Detect which cell encompasses the target text, then output its [x, y] center coordinate. 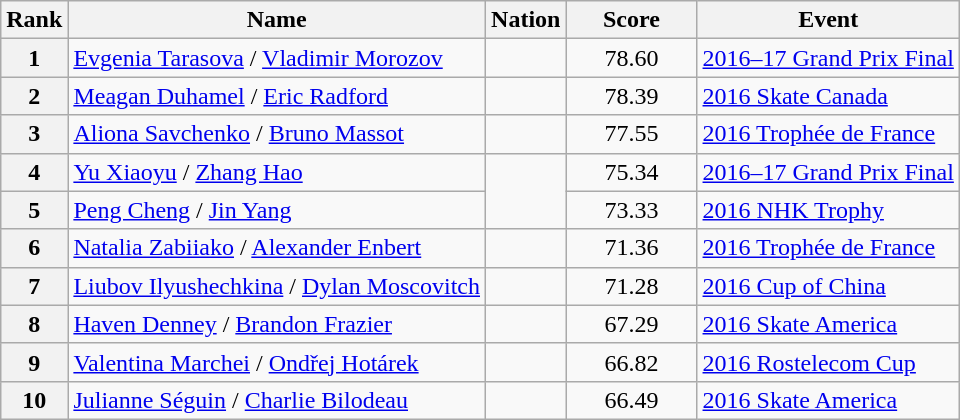
77.55 [632, 134]
2016 Skate Canada [828, 96]
67.29 [632, 324]
Julianne Séguin / Charlie Bilodeau [277, 400]
Natalia Zabiiako / Alexander Enbert [277, 248]
Nation [526, 20]
7 [34, 286]
2 [34, 96]
71.28 [632, 286]
2016 NHK Trophy [828, 210]
Rank [34, 20]
66.82 [632, 362]
5 [34, 210]
Yu Xiaoyu / Zhang Hao [277, 172]
66.49 [632, 400]
73.33 [632, 210]
6 [34, 248]
75.34 [632, 172]
8 [34, 324]
4 [34, 172]
71.36 [632, 248]
2016 Rostelecom Cup [828, 362]
Meagan Duhamel / Eric Radford [277, 96]
Peng Cheng / Jin Yang [277, 210]
9 [34, 362]
Aliona Savchenko / Bruno Massot [277, 134]
1 [34, 58]
10 [34, 400]
78.60 [632, 58]
Evgenia Tarasova / Vladimir Morozov [277, 58]
3 [34, 134]
Score [632, 20]
Valentina Marchei / Ondřej Hotárek [277, 362]
Haven Denney / Brandon Frazier [277, 324]
Name [277, 20]
Event [828, 20]
Liubov Ilyushechkina / Dylan Moscovitch [277, 286]
2016 Cup of China [828, 286]
78.39 [632, 96]
